Provide the (x, y) coordinate of the cell's center where the given text is located.  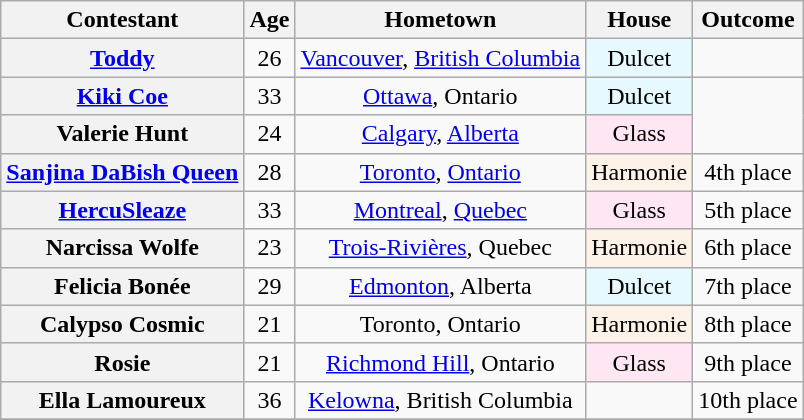
Ottawa, Ontario (440, 96)
Kelowna, British Columbia (440, 400)
Kiki Coe (122, 96)
28 (270, 172)
26 (270, 58)
8th place (748, 324)
Richmond Hill, Ontario (440, 362)
Toddy (122, 58)
6th place (748, 248)
24 (270, 134)
HercuSleaze (122, 210)
5th place (748, 210)
Trois-Rivières, Quebec (440, 248)
10th place (748, 400)
Outcome (748, 20)
Montreal, Quebec (440, 210)
7th place (748, 286)
Rosie (122, 362)
Sanjina DaBish Queen (122, 172)
House (640, 20)
Edmonton, Alberta (440, 286)
36 (270, 400)
Calypso Cosmic (122, 324)
23 (270, 248)
Felicia Bonée (122, 286)
4th place (748, 172)
29 (270, 286)
Narcissa Wolfe (122, 248)
Vancouver, British Columbia (440, 58)
Calgary, Alberta (440, 134)
Hometown (440, 20)
Ella Lamoureux (122, 400)
Contestant (122, 20)
Valerie Hunt (122, 134)
Age (270, 20)
9th place (748, 362)
